Return the (x, y) coordinate for the center point of the cell that contains the specified text.  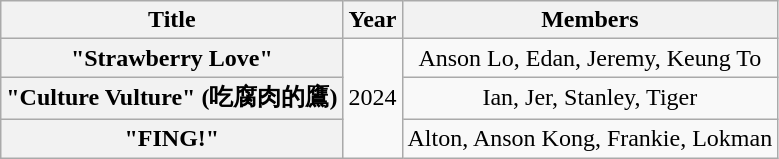
"Strawberry Love" (172, 58)
Title (172, 20)
Anson Lo, Edan, Jeremy, Keung To (590, 58)
2024 (372, 98)
Alton, Anson Kong, Frankie, Lokman (590, 138)
Ian, Jer, Stanley, Tiger (590, 98)
Year (372, 20)
Members (590, 20)
"Culture Vulture" (吃腐肉的鷹) (172, 98)
"FING!" (172, 138)
